Search for the cell housing the specified text and yield its (x, y) center coordinate. 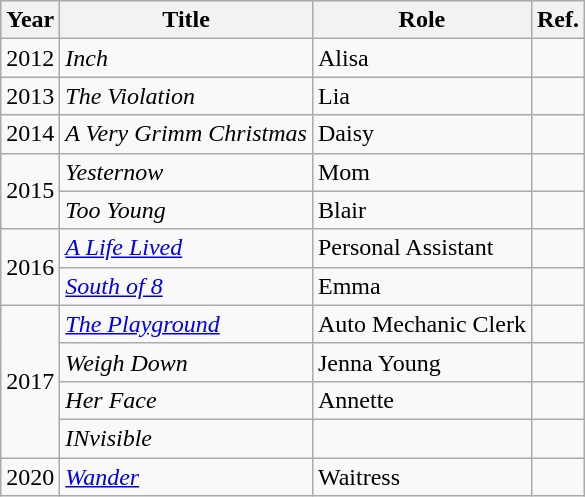
Year (30, 20)
The Violation (186, 96)
Personal Assistant (422, 248)
Too Young (186, 210)
2016 (30, 267)
Alisa (422, 58)
A Life Lived (186, 248)
2012 (30, 58)
Wander (186, 477)
Emma (422, 286)
2020 (30, 477)
Mom (422, 172)
A Very Grimm Christmas (186, 134)
The Playground (186, 324)
South of 8 (186, 286)
2014 (30, 134)
Inch (186, 58)
Role (422, 20)
Her Face (186, 400)
Waitress (422, 477)
2013 (30, 96)
Lia (422, 96)
INvisible (186, 438)
Yesternow (186, 172)
Auto Mechanic Clerk (422, 324)
Ref. (558, 20)
Blair (422, 210)
Jenna Young (422, 362)
Daisy (422, 134)
2015 (30, 191)
Annette (422, 400)
2017 (30, 381)
Weigh Down (186, 362)
Title (186, 20)
